Scan for the cell matching the given text and deliver its [X, Y] coordinate at center. 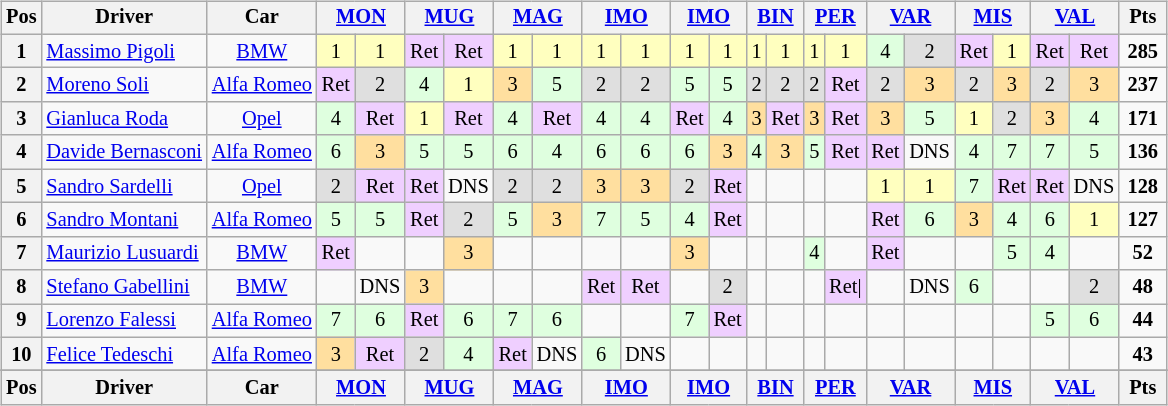
44 [1142, 321]
136 [1142, 152]
Sandro Sardelli [124, 186]
52 [1142, 253]
8 [21, 287]
Ret| [845, 287]
Gianluca Roda [124, 119]
237 [1142, 85]
Davide Bernasconi [124, 152]
43 [1142, 354]
Sandro Montani [124, 220]
9 [21, 321]
285 [1142, 51]
Moreno Soli [124, 85]
Lorenzo Falessi [124, 321]
128 [1142, 186]
10 [21, 354]
Felice Tedeschi [124, 354]
Maurizio Lusuardi [124, 253]
Massimo Pigoli [124, 51]
48 [1142, 287]
171 [1142, 119]
127 [1142, 220]
Stefano Gabellini [124, 287]
